Detect which cell encompasses the target text, then output its [x, y] center coordinate. 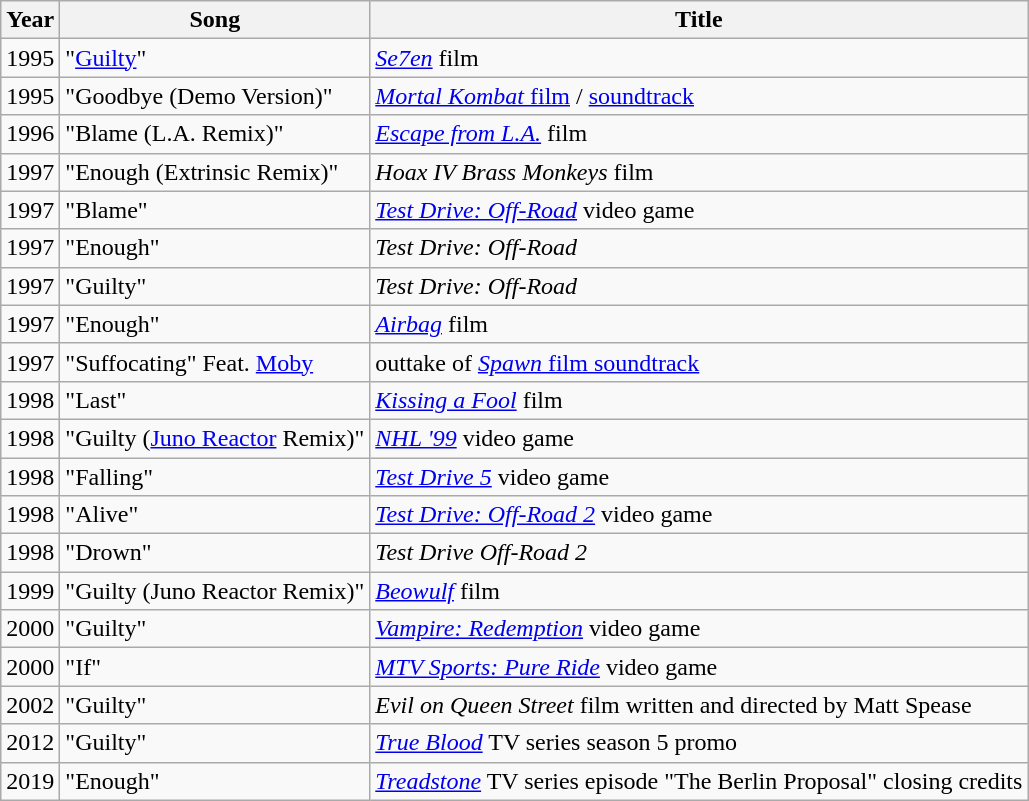
2019 [30, 781]
MTV Sports: Pure Ride video game [699, 667]
NHL '99 video game [699, 438]
2012 [30, 743]
"Blame (L.A. Remix)" [215, 134]
1999 [30, 591]
"Blame" [215, 210]
Hoax IV Brass Monkeys film [699, 172]
Test Drive: Off-Road video game [699, 210]
Mortal Kombat film / soundtrack [699, 96]
Year [30, 20]
"Drown" [215, 553]
Test Drive 5 video game [699, 477]
"If" [215, 667]
1996 [30, 134]
Evil on Queen Street film written and directed by Matt Spease [699, 705]
Se7en film [699, 58]
Test Drive: Off-Road 2 video game [699, 515]
Treadstone TV series episode "The Berlin Proposal" closing credits [699, 781]
True Blood TV series season 5 promo [699, 743]
Kissing a Fool film [699, 400]
2002 [30, 705]
Airbag film [699, 324]
Beowulf film [699, 591]
Escape from L.A. film [699, 134]
outtake of Spawn film soundtrack [699, 362]
"Enough (Extrinsic Remix)" [215, 172]
Vampire: Redemption video game [699, 629]
"Falling" [215, 477]
"Suffocating" Feat. Moby [215, 362]
Test Drive Off-Road 2 [699, 553]
"Alive" [215, 515]
Song [215, 20]
"Last" [215, 400]
"Goodbye (Demo Version)" [215, 96]
Title [699, 20]
